Provide the (x, y) coordinate of the cell's center where the given text is located.  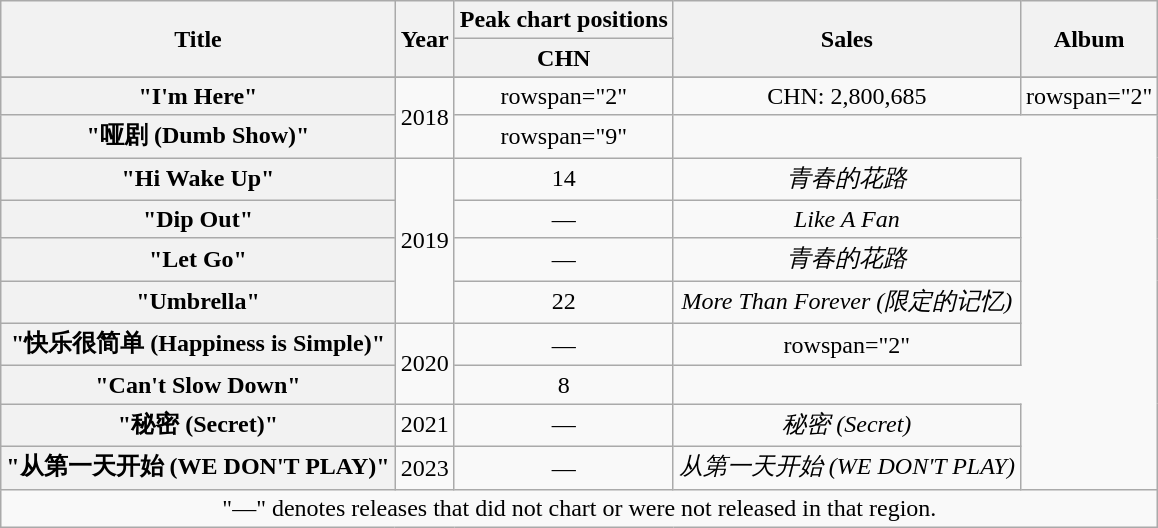
Like A Fan (846, 219)
2023 (424, 468)
2019 (424, 241)
"—" denotes releases that did not chart or were not released in that region. (580, 508)
More Than Forever (限定的记忆) (846, 302)
"秘密 (Secret)" (198, 426)
Peak chart positions (564, 20)
CHN (564, 58)
Year (424, 39)
"Let Go" (198, 260)
"Can't Slow Down" (198, 385)
秘密 (Secret) (846, 426)
CHN: 2,800,685 (846, 96)
"I'm Here" (198, 96)
"Hi Wake Up" (198, 180)
2020 (424, 364)
2018 (424, 118)
"Umbrella" (198, 302)
Sales (846, 39)
2021 (424, 426)
22 (564, 302)
"哑剧 (Dumb Show)" (198, 136)
"从第一天开始 (WE DON'T PLAY)" (198, 468)
14 (564, 180)
8 (564, 385)
"快乐很简单 (Happiness is Simple)" (198, 344)
Title (198, 39)
Album (1089, 39)
"Dip Out" (198, 219)
rowspan="9" (564, 136)
从第一天开始 (WE DON'T PLAY) (846, 468)
